Search for the cell housing the specified text and yield its (x, y) center coordinate. 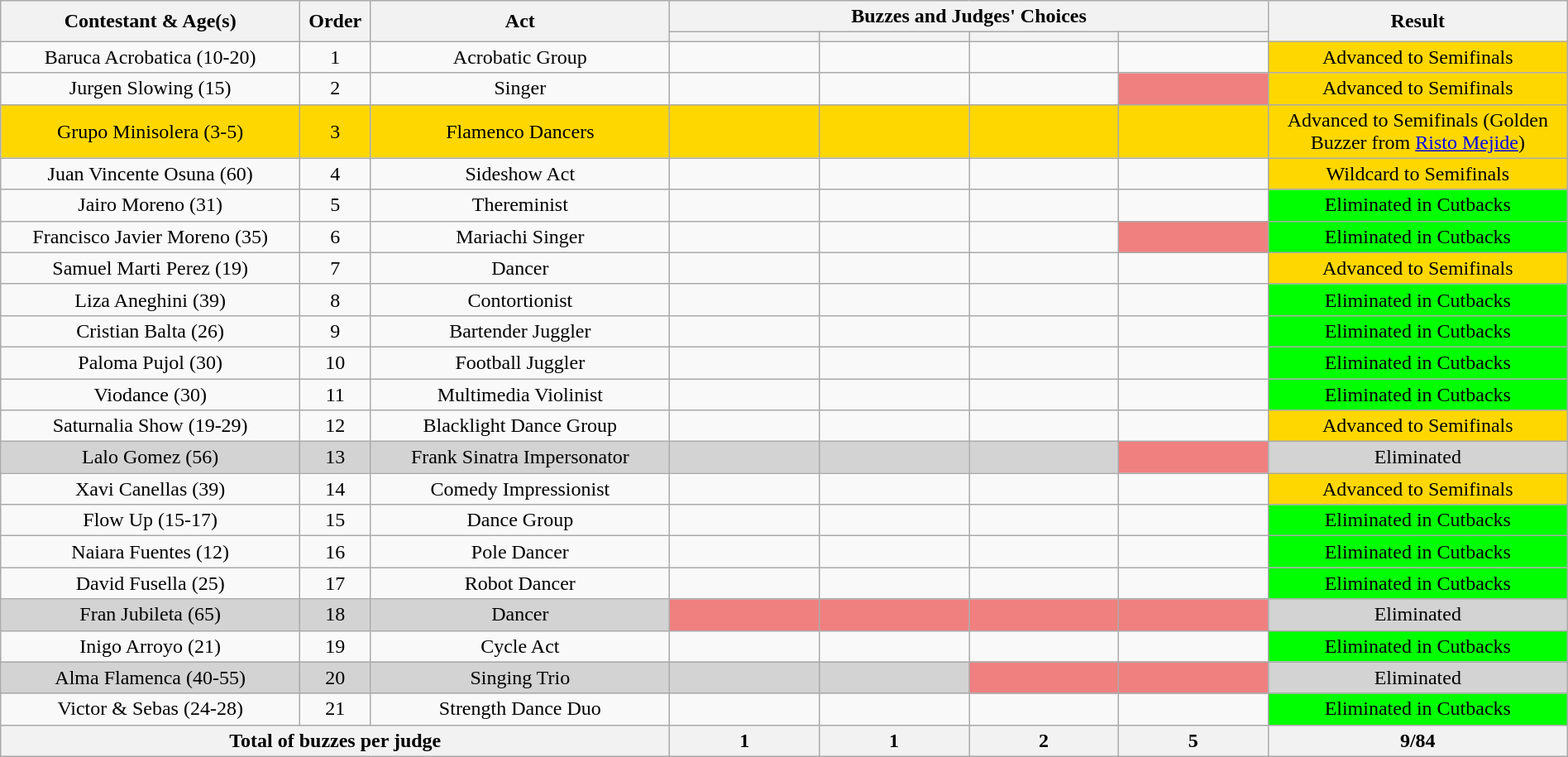
Total of buzzes per judge (336, 740)
9/84 (1417, 740)
Cycle Act (520, 646)
Alma Flamenca (40-55) (151, 678)
12 (336, 426)
Francisco Javier Moreno (35) (151, 237)
Contortionist (520, 299)
Multimedia Violinist (520, 395)
Flamenco Dancers (520, 131)
Football Juggler (520, 362)
Fran Jubileta (65) (151, 615)
Singing Trio (520, 678)
Order (336, 22)
18 (336, 615)
Thereminist (520, 205)
Mariachi Singer (520, 237)
16 (336, 552)
Robot Dancer (520, 583)
Liza Aneghini (39) (151, 299)
Lalo Gomez (56) (151, 458)
David Fusella (25) (151, 583)
13 (336, 458)
14 (336, 489)
Cristian Balta (26) (151, 331)
11 (336, 395)
20 (336, 678)
Grupo Minisolera (3-5) (151, 131)
Jairo Moreno (31) (151, 205)
Xavi Canellas (39) (151, 489)
Comedy Impressionist (520, 489)
4 (336, 174)
Blacklight Dance Group (520, 426)
Acrobatic Group (520, 57)
Jurgen Slowing (15) (151, 89)
Pole Dancer (520, 552)
Wildcard to Semifinals (1417, 174)
Naiara Fuentes (12) (151, 552)
17 (336, 583)
Bartender Juggler (520, 331)
Strength Dance Duo (520, 709)
Singer (520, 89)
Dance Group (520, 520)
Samuel Marti Perez (19) (151, 268)
Advanced to Semifinals (Golden Buzzer from Risto Mejide) (1417, 131)
10 (336, 362)
Saturnalia Show (19-29) (151, 426)
Frank Sinatra Impersonator (520, 458)
3 (336, 131)
Sideshow Act (520, 174)
8 (336, 299)
Baruca Acrobatica (10-20) (151, 57)
Juan Vincente Osuna (60) (151, 174)
Contestant & Age(s) (151, 22)
Flow Up (15-17) (151, 520)
Result (1417, 22)
Act (520, 22)
21 (336, 709)
15 (336, 520)
Paloma Pujol (30) (151, 362)
Inigo Arroyo (21) (151, 646)
Viodance (30) (151, 395)
7 (336, 268)
6 (336, 237)
Victor & Sebas (24-28) (151, 709)
19 (336, 646)
Buzzes and Judges' Choices (969, 17)
9 (336, 331)
